Provide the (x, y) coordinate of the cell's center where the given text is located.  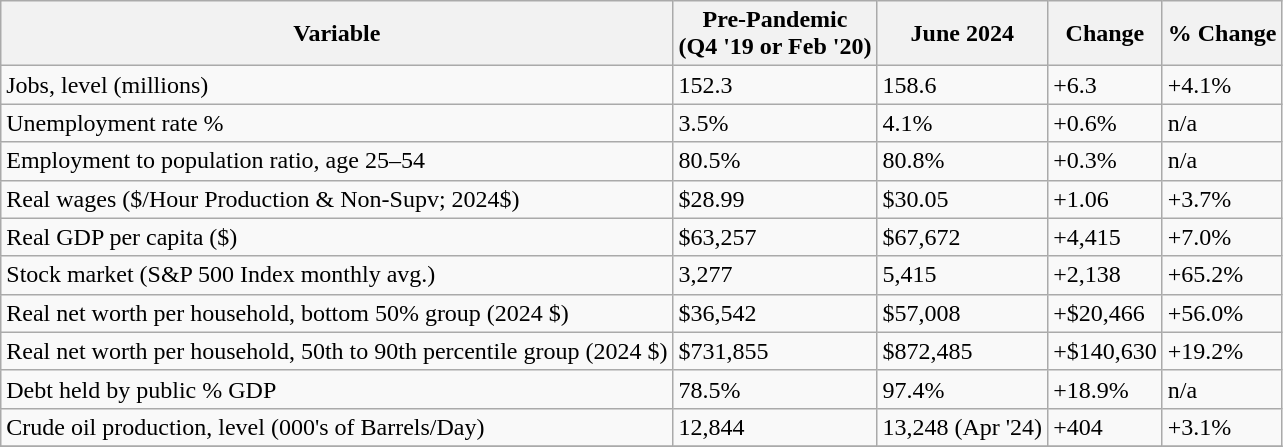
12,844 (775, 427)
4.1% (962, 123)
% Change (1222, 34)
+56.0% (1222, 313)
$57,008 (962, 313)
+65.2% (1222, 275)
3,277 (775, 275)
+19.2% (1222, 351)
+3.7% (1222, 199)
$67,672 (962, 237)
+$20,466 (1106, 313)
152.3 (775, 85)
Pre-Pandemic(Q4 '19 or Feb '20) (775, 34)
$30.05 (962, 199)
+4,415 (1106, 237)
3.5% (775, 123)
+18.9% (1106, 389)
5,415 (962, 275)
+0.3% (1106, 161)
78.5% (775, 389)
+3.1% (1222, 427)
Stock market (S&P 500 Index monthly avg.) (337, 275)
Change (1106, 34)
Crude oil production, level (000's of Barrels/Day) (337, 427)
+4.1% (1222, 85)
$28.99 (775, 199)
Unemployment rate % (337, 123)
+1.06 (1106, 199)
Real net worth per household, 50th to 90th percentile group (2024 $) (337, 351)
Real net worth per household, bottom 50% group (2024 $) (337, 313)
80.5% (775, 161)
+0.6% (1106, 123)
$63,257 (775, 237)
+$140,630 (1106, 351)
Real wages ($/Hour Production & Non-Supv; 2024$) (337, 199)
$872,485 (962, 351)
Variable (337, 34)
$731,855 (775, 351)
Real GDP per capita ($) (337, 237)
158.6 (962, 85)
Debt held by public % GDP (337, 389)
Employment to population ratio, age 25–54 (337, 161)
June 2024 (962, 34)
+404 (1106, 427)
Jobs, level (millions) (337, 85)
80.8% (962, 161)
+2,138 (1106, 275)
+6.3 (1106, 85)
97.4% (962, 389)
$36,542 (775, 313)
13,248 (Apr '24) (962, 427)
+7.0% (1222, 237)
